Output the (X, Y) coordinate of the center of the cell containing the given text.  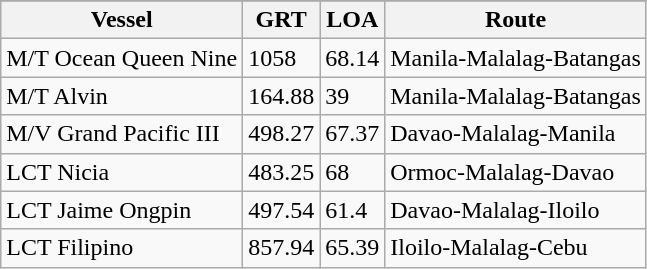
498.27 (282, 134)
M/T Ocean Queen Nine (122, 58)
857.94 (282, 248)
Davao-Malalag-Manila (516, 134)
Davao-Malalag-Iloilo (516, 210)
164.88 (282, 96)
LOA (352, 20)
497.54 (282, 210)
LCT Jaime Ongpin (122, 210)
Ormoc-Malalag-Davao (516, 172)
Route (516, 20)
M/T Alvin (122, 96)
483.25 (282, 172)
67.37 (352, 134)
LCT Filipino (122, 248)
39 (352, 96)
GRT (282, 20)
65.39 (352, 248)
LCT Nicia (122, 172)
61.4 (352, 210)
1058 (282, 58)
68.14 (352, 58)
68 (352, 172)
Vessel (122, 20)
M/V Grand Pacific III (122, 134)
Iloilo-Malalag-Cebu (516, 248)
